Return the [X, Y] coordinate for the center point of the cell that contains the specified text.  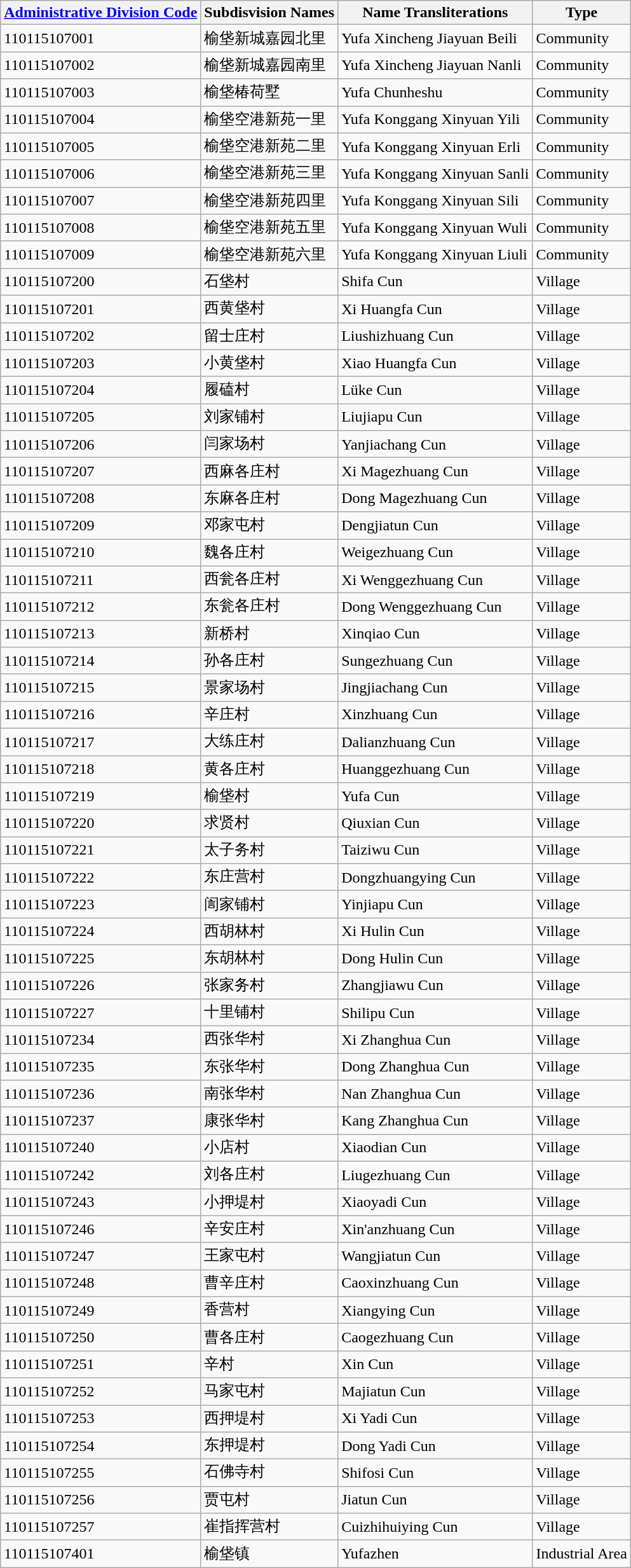
110115107211 [100, 580]
110115107248 [100, 1283]
西黄垡村 [269, 309]
榆垡村 [269, 796]
邓家屯村 [269, 525]
Xi Wenggezhuang Cun [435, 580]
辛村 [269, 1365]
Yufa Cun [435, 796]
110115107002 [100, 65]
Yufa Konggang Xinyuan Sili [435, 201]
110115107243 [100, 1202]
Type [581, 13]
Cuizhihuiying Cun [435, 1527]
马家屯村 [269, 1391]
Dengjiatun Cun [435, 525]
110115107401 [100, 1554]
110115107249 [100, 1310]
110115107240 [100, 1148]
榆垡空港新苑五里 [269, 228]
榆垡镇 [269, 1554]
Sungezhuang Cun [435, 661]
110115107254 [100, 1446]
东张华村 [269, 1067]
110115107006 [100, 174]
110115107005 [100, 146]
110115107234 [100, 1040]
110115107220 [100, 823]
辛安庄村 [269, 1230]
Shilipu Cun [435, 1012]
西胡林村 [269, 931]
Jiatun Cun [435, 1499]
小押堤村 [269, 1202]
110115107227 [100, 1012]
Xiaoyadi Cun [435, 1202]
110115107235 [100, 1067]
Zhangjiawu Cun [435, 986]
訚家铺村 [269, 904]
东押堤村 [269, 1446]
西张华村 [269, 1040]
110115107203 [100, 364]
Xi Huangfa Cun [435, 309]
大练庄村 [269, 741]
Liugezhuang Cun [435, 1175]
榆垡空港新苑一里 [269, 120]
110115107242 [100, 1175]
110115107214 [100, 661]
110115107200 [100, 282]
Industrial Area [581, 1554]
东胡林村 [269, 959]
魏各庄村 [269, 553]
110115107255 [100, 1473]
Yufa Konggang Xinyuan Yili [435, 120]
110115107218 [100, 769]
Shifosi Cun [435, 1473]
十里铺村 [269, 1012]
Kang Zhanghua Cun [435, 1120]
Xiaodian Cun [435, 1148]
西押堤村 [269, 1419]
Caoxinzhuang Cun [435, 1283]
小店村 [269, 1148]
Yufazhen [435, 1554]
110115107206 [100, 444]
110115107007 [100, 201]
Majiatun Cun [435, 1391]
求贤村 [269, 823]
110115107224 [100, 931]
110115107236 [100, 1094]
Yufa Xincheng Jiayuan Beili [435, 38]
Xinzhuang Cun [435, 715]
榆垡空港新苑六里 [269, 254]
榆垡新城嘉园北里 [269, 38]
110115107225 [100, 959]
Taiziwu Cun [435, 851]
Liujiapu Cun [435, 417]
Liushizhuang Cun [435, 336]
110115107226 [100, 986]
小黄垡村 [269, 364]
110115107216 [100, 715]
曹各庄村 [269, 1338]
Dong Zhanghua Cun [435, 1067]
刘各庄村 [269, 1175]
110115107208 [100, 499]
Administrative Division Code [100, 13]
110115107250 [100, 1338]
Xi Zhanghua Cun [435, 1040]
110115107004 [100, 120]
Jingjiachang Cun [435, 688]
Caogezhuang Cun [435, 1338]
Dong Yadi Cun [435, 1446]
黄各庄村 [269, 769]
崔指挥营村 [269, 1527]
110115107253 [100, 1419]
南张华村 [269, 1094]
Xin Cun [435, 1365]
Nan Zhanghua Cun [435, 1094]
Yinjiapu Cun [435, 904]
Dong Wenggezhuang Cun [435, 607]
Yufa Konggang Xinyuan Sanli [435, 174]
110115107009 [100, 254]
榆垡空港新苑三里 [269, 174]
留士庄村 [269, 336]
Xiao Huangfa Cun [435, 364]
Dong Magezhuang Cun [435, 499]
新桥村 [269, 633]
Qiuxian Cun [435, 823]
Xi Hulin Cun [435, 931]
东庄营村 [269, 877]
110115107215 [100, 688]
Name Transliterations [435, 13]
110115107212 [100, 607]
孙各庄村 [269, 661]
Xi Yadi Cun [435, 1419]
110115107252 [100, 1391]
110115107246 [100, 1230]
闫家场村 [269, 444]
石佛寺村 [269, 1473]
110115107237 [100, 1120]
110115107001 [100, 38]
榆垡椿荷墅 [269, 93]
Weigezhuang Cun [435, 553]
Yanjiachang Cun [435, 444]
Wangjiatun Cun [435, 1256]
110115107205 [100, 417]
Xinqiao Cun [435, 633]
Dalianzhuang Cun [435, 741]
Lüke Cun [435, 390]
110115107008 [100, 228]
110115107222 [100, 877]
东瓮各庄村 [269, 607]
王家屯村 [269, 1256]
榆垡新城嘉园南里 [269, 65]
110115107201 [100, 309]
张家务村 [269, 986]
太子务村 [269, 851]
110115107213 [100, 633]
110115107247 [100, 1256]
110115107251 [100, 1365]
Yufa Konggang Xinyuan Liuli [435, 254]
曹辛庄村 [269, 1283]
110115107003 [100, 93]
辛庄村 [269, 715]
110115107257 [100, 1527]
Shifa Cun [435, 282]
香营村 [269, 1310]
110115107204 [100, 390]
110115107221 [100, 851]
Yufa Chunheshu [435, 93]
Dong Hulin Cun [435, 959]
110115107217 [100, 741]
康张华村 [269, 1120]
西麻各庄村 [269, 472]
110115107256 [100, 1499]
Yufa Xincheng Jiayuan Nanli [435, 65]
刘家铺村 [269, 417]
110115107202 [100, 336]
西瓮各庄村 [269, 580]
景家场村 [269, 688]
Subdisvision Names [269, 13]
石垡村 [269, 282]
110115107223 [100, 904]
东麻各庄村 [269, 499]
110115107207 [100, 472]
贾屯村 [269, 1499]
Huanggezhuang Cun [435, 769]
110115107219 [100, 796]
榆垡空港新苑二里 [269, 146]
Yufa Konggang Xinyuan Wuli [435, 228]
榆垡空港新苑四里 [269, 201]
Xi Magezhuang Cun [435, 472]
Dongzhuangying Cun [435, 877]
Xiangying Cun [435, 1310]
110115107209 [100, 525]
Yufa Konggang Xinyuan Erli [435, 146]
Xin'anzhuang Cun [435, 1230]
110115107210 [100, 553]
履磕村 [269, 390]
